From the cell containing the given text, extract its center point as (x, y) coordinate. 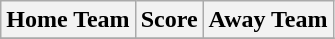
Score (169, 20)
Away Team (268, 20)
Home Team (68, 20)
